From the cell containing the given text, extract its center point as (x, y) coordinate. 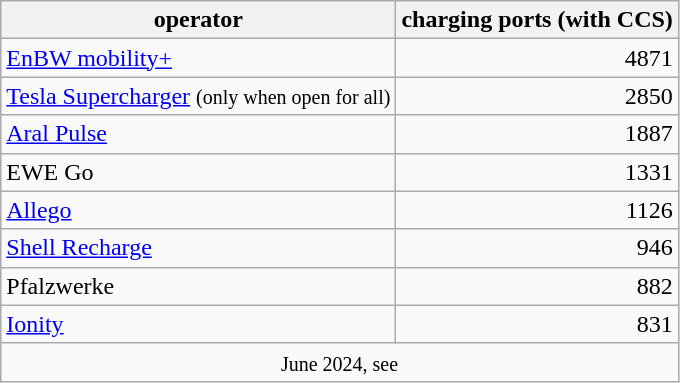
2850 (537, 96)
Shell Recharge (198, 248)
Pfalzwerke (198, 286)
Ionity (198, 324)
4871 (537, 58)
operator (198, 20)
Allego (198, 210)
831 (537, 324)
1126 (537, 210)
946 (537, 248)
EnBW mobility+ (198, 58)
charging ports (with CCS) (537, 20)
Tesla Supercharger (only when open for all) (198, 96)
June 2024, see (340, 362)
1331 (537, 172)
Aral Pulse (198, 134)
1887 (537, 134)
882 (537, 286)
EWE Go (198, 172)
